Locate the cell with the specified text and output its [x, y] center coordinate. 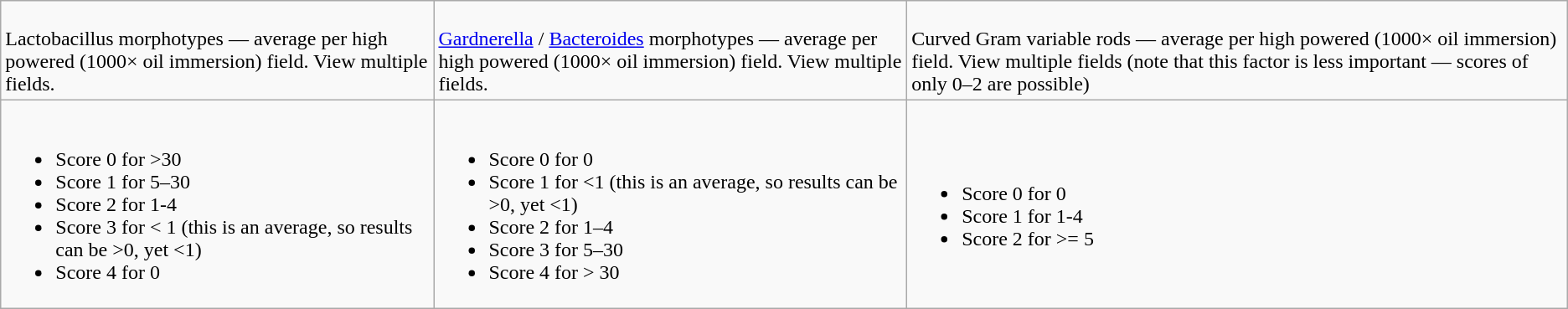
Gardnerella / Bacteroides morphotypes — average per high powered (1000× oil immersion) field. View multiple fields. [670, 50]
Score 0 for 0Score 1 for 1-4Score 2 for >= 5 [1238, 204]
Score 0 for >30Score 1 for 5–30Score 2 for 1-4Score 3 for < 1 (this is an average, so results can be >0, yet <1)Score 4 for 0 [218, 204]
Score 0 for 0Score 1 for <1 (this is an average, so results can be >0, yet <1)Score 2 for 1–4Score 3 for 5–30Score 4 for > 30 [670, 204]
Lactobacillus morphotypes — average per high powered (1000× oil immersion) field. View multiple fields. [218, 50]
